Capture the cell that displays the provided text and extract its (X, Y) central coordinate. 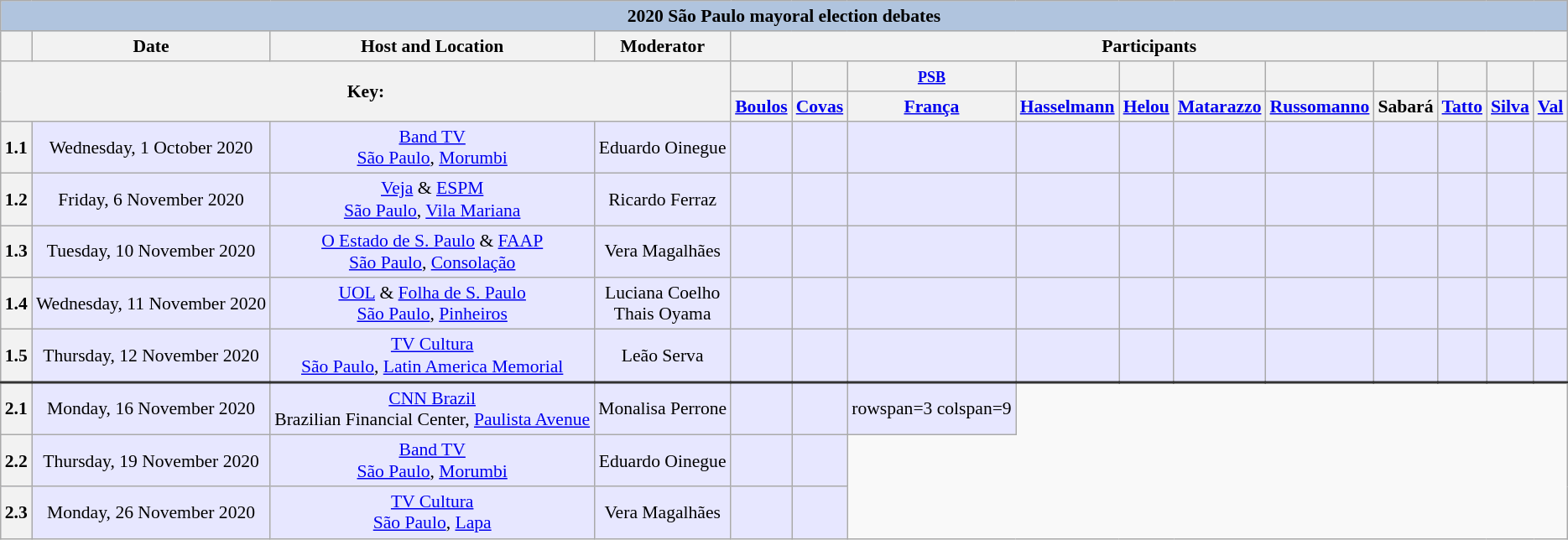
Matarazzo (1220, 106)
Leão Serva (663, 356)
O Estado de S. Paulo & FAAPSão Paulo, Consolação (432, 252)
Hasselmann (1067, 106)
1.4 (17, 304)
Luciana CoelhoThais Oyama (663, 304)
TV CulturaSão Paulo, Lapa (432, 513)
PSB (931, 76)
Tuesday, 10 November 2020 (151, 252)
Friday, 6 November 2020 (151, 200)
Wednesday, 1 October 2020 (151, 148)
1.2 (17, 200)
Tatto (1463, 106)
Covas (820, 106)
1.3 (17, 252)
Monday, 26 November 2020 (151, 513)
1.5 (17, 356)
Date (151, 46)
2.1 (17, 409)
Helou (1146, 106)
Silva (1510, 106)
Monalisa Perrone (663, 409)
Thursday, 19 November 2020 (151, 461)
TV CulturaSão Paulo, Latin America Memorial (432, 356)
Key: (366, 91)
Ricardo Ferraz (663, 200)
CNN BrazilBrazilian Financial Center, Paulista Avenue (432, 409)
Val (1550, 106)
2020 São Paulo mayoral election debates (784, 16)
França (931, 106)
2.2 (17, 461)
Participants (1149, 46)
2.3 (17, 513)
UOL & Folha de S. PauloSão Paulo, Pinheiros (432, 304)
Boulos (762, 106)
Moderator (663, 46)
Sabará (1405, 106)
Host and Location (432, 46)
Thursday, 12 November 2020 (151, 356)
Russomanno (1321, 106)
Monday, 16 November 2020 (151, 409)
Veja & ESPMSão Paulo, Vila Mariana (432, 200)
rowspan=3 colspan=9 (931, 409)
1.1 (17, 148)
Wednesday, 11 November 2020 (151, 304)
